Capture the cell that displays the provided text and extract its [x, y] central coordinate. 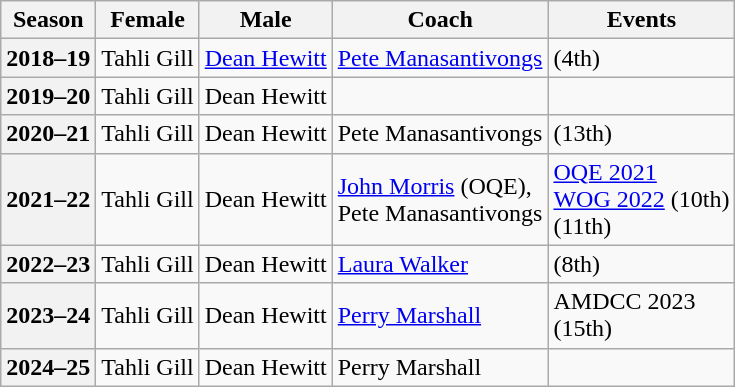
2021–22 [48, 199]
2018–19 [48, 58]
Coach [440, 20]
2020–21 [48, 134]
John Morris (OQE),Pete Manasantivongs [440, 199]
2022–23 [48, 264]
OQE 2021 WOG 2022 (10th) (11th) [642, 199]
2023–24 [48, 316]
Male [266, 20]
(8th) [642, 264]
Laura Walker [440, 264]
Female [148, 20]
2024–25 [48, 367]
(13th) [642, 134]
Season [48, 20]
(4th) [642, 58]
2019–20 [48, 96]
Events [642, 20]
AMDCC 2023 (15th) [642, 316]
